Output the (X, Y) coordinate of the center of the cell containing the given text.  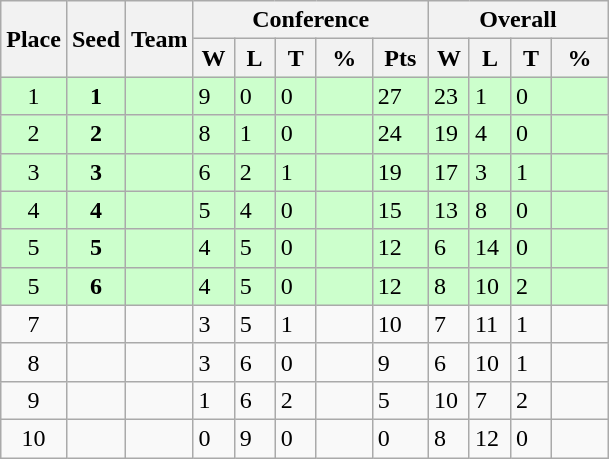
17 (448, 172)
Conference (310, 20)
13 (448, 210)
Seed (96, 39)
24 (400, 134)
Pts (400, 58)
14 (490, 248)
11 (490, 324)
15 (400, 210)
23 (448, 96)
Place (34, 39)
Team (160, 39)
Overall (518, 20)
27 (400, 96)
